Determine the [x, y] coordinate at the center of the cell enclosing the given text.  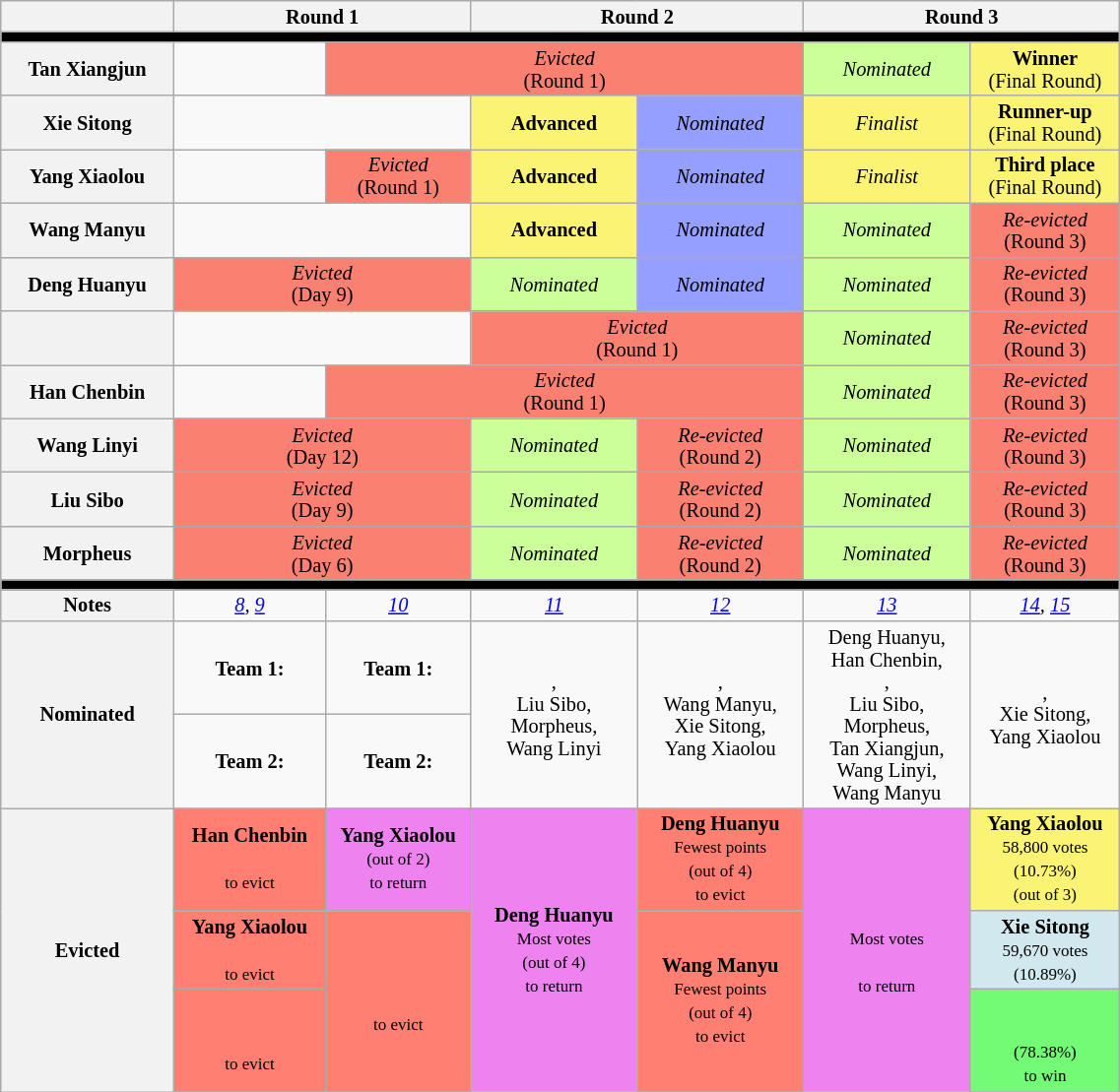
Deng HuanyuMost votes(out of 4)to return [554, 949]
Round 2 [637, 16]
Round 1 [322, 16]
Wang Manyu [88, 230]
Evicted(Day 6) [322, 553]
Liu Sibo [88, 498]
,Xie Sitong,Yang Xiaolou [1045, 715]
Round 3 [961, 16]
,Wang Manyu,Xie Sitong,Yang Xiaolou [721, 715]
Evicted [88, 949]
Yang Xiaolou [88, 175]
Wang Linyi [88, 445]
Xie Sitong59,670 votes(10.89%) [1045, 949]
Deng Huanyu,Han Chenbin,,Liu Sibo,Morpheus,Tan Xiangjun,Wang Linyi,Wang Manyu [887, 715]
11 [554, 605]
(78.38%)to win [1045, 1040]
Runner-up(Final Round) [1045, 122]
12 [721, 605]
Yang Xiaolou58,800 votes(10.73%)(out of 3) [1045, 859]
Winner(Final Round) [1045, 69]
Yang Xiaolouto evict [249, 949]
10 [398, 605]
Wang ManyuFewest points(out of 4)to evict [721, 1000]
Yang Xiaolou(out of 2)to return [398, 859]
Most votesto return [887, 949]
Morpheus [88, 553]
Han Chenbinto evict [249, 859]
Third place(Final Round) [1045, 175]
Notes [88, 605]
8, 9 [249, 605]
,Liu Sibo,Morpheus,Wang Linyi [554, 715]
13 [887, 605]
Tan Xiangjun [88, 69]
Deng HuanyuFewest points(out of 4)to evict [721, 859]
Deng Huanyu [88, 284]
Han Chenbin [88, 392]
Xie Sitong [88, 122]
Evicted(Day 12) [322, 445]
14, 15 [1045, 605]
